Identify which cell holds the provided text, then report its (x, y) central coordinate. 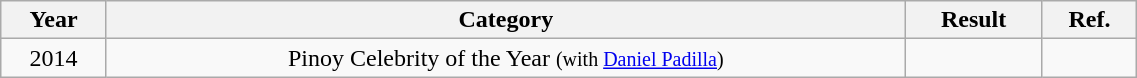
Pinoy Celebrity of the Year (with Daniel Padilla) (506, 58)
Ref. (1090, 20)
Year (54, 20)
Category (506, 20)
2014 (54, 58)
Result (974, 20)
